For the text-containing cell, return its midpoint in (x, y) coordinate format. 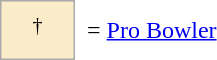
† (38, 30)
